Search for the cell housing the specified text and yield its [x, y] center coordinate. 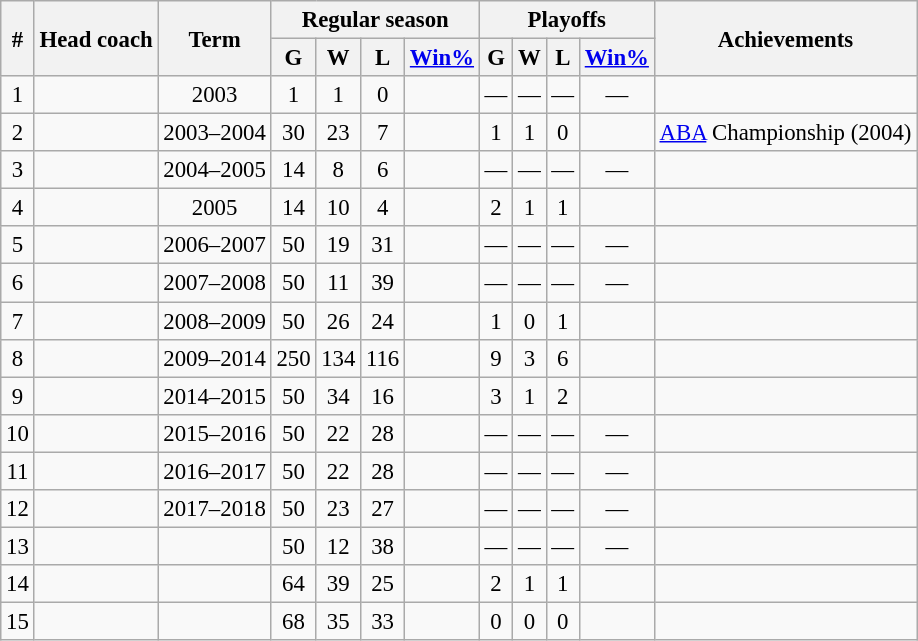
Achievements [785, 38]
35 [338, 621]
2003 [214, 95]
26 [338, 321]
2016–2017 [214, 471]
15 [18, 621]
2009–2014 [214, 358]
134 [338, 358]
2005 [214, 208]
31 [383, 245]
5 [18, 245]
116 [383, 358]
25 [383, 584]
2003–2004 [214, 133]
Playoffs [566, 20]
250 [294, 358]
Head coach [96, 38]
2008–2009 [214, 321]
Regular season [375, 20]
30 [294, 133]
2017–2018 [214, 509]
# [18, 38]
Term [214, 38]
13 [18, 546]
2007–2008 [214, 283]
ABA Championship (2004) [785, 133]
27 [383, 509]
38 [383, 546]
34 [338, 396]
19 [338, 245]
2006–2007 [214, 245]
64 [294, 584]
2004–2005 [214, 170]
68 [294, 621]
16 [383, 396]
2015–2016 [214, 433]
33 [383, 621]
24 [383, 321]
2014–2015 [214, 396]
